Return the [x, y] coordinate for the center point of the cell that contains the specified text.  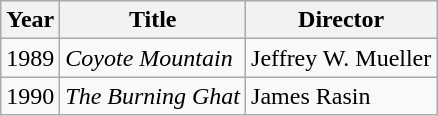
1990 [30, 96]
Jeffrey W. Mueller [342, 58]
Year [30, 20]
1989 [30, 58]
The Burning Ghat [153, 96]
James Rasin [342, 96]
Coyote Mountain [153, 58]
Director [342, 20]
Title [153, 20]
